Provide the (x, y) coordinate of the cell's center where the given text is located.  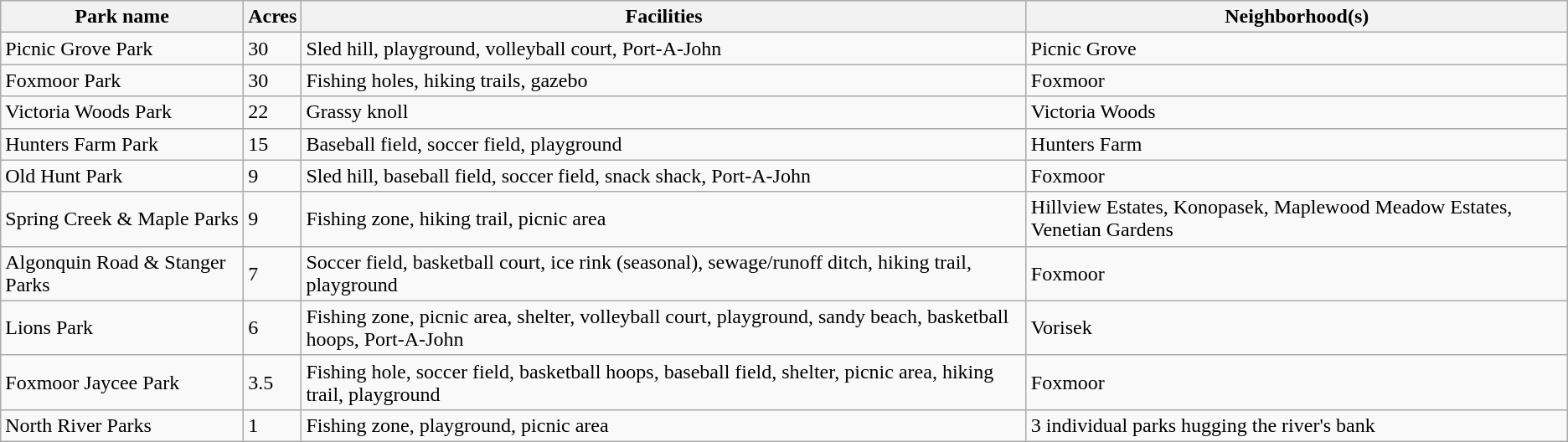
Spring Creek & Maple Parks (122, 219)
Fishing holes, hiking trails, gazebo (663, 80)
1 (273, 425)
Baseball field, soccer field, playground (663, 144)
Old Hunt Park (122, 176)
Sled hill, playground, volleyball court, Port-A-John (663, 49)
Foxmoor Jaycee Park (122, 382)
Soccer field, basketball court, ice rink (seasonal), sewage/runoff ditch, hiking trail, playground (663, 273)
15 (273, 144)
Lions Park (122, 328)
Fishing zone, playground, picnic area (663, 425)
Picnic Grove Park (122, 49)
Grassy knoll (663, 112)
22 (273, 112)
Hillview Estates, Konopasek, Maplewood Meadow Estates, Venetian Gardens (1297, 219)
Park name (122, 17)
Picnic Grove (1297, 49)
Facilities (663, 17)
Victoria Woods (1297, 112)
North River Parks (122, 425)
Fishing hole, soccer field, basketball hoops, baseball field, shelter, picnic area, hiking trail, playground (663, 382)
Fishing zone, hiking trail, picnic area (663, 219)
Algonquin Road & Stanger Parks (122, 273)
Neighborhood(s) (1297, 17)
Hunters Farm Park (122, 144)
Acres (273, 17)
3 individual parks hugging the river's bank (1297, 425)
6 (273, 328)
Fishing zone, picnic area, shelter, volleyball court, playground, sandy beach, basketball hoops, Port-A-John (663, 328)
7 (273, 273)
Vorisek (1297, 328)
3.5 (273, 382)
Hunters Farm (1297, 144)
Sled hill, baseball field, soccer field, snack shack, Port-A-John (663, 176)
Victoria Woods Park (122, 112)
Foxmoor Park (122, 80)
